Scan for the cell matching the given text and deliver its (X, Y) coordinate at center. 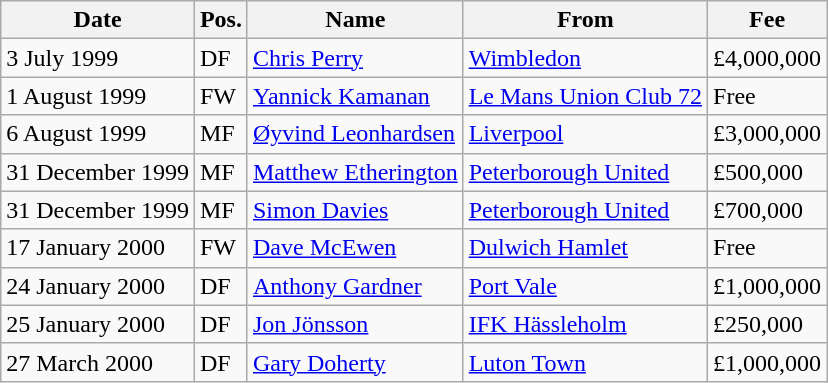
Port Vale (585, 286)
From (585, 20)
£250,000 (768, 324)
£3,000,000 (768, 134)
1 August 1999 (98, 96)
£500,000 (768, 172)
Pos. (220, 20)
Simon Davies (355, 210)
Date (98, 20)
3 July 1999 (98, 58)
£4,000,000 (768, 58)
Chris Perry (355, 58)
Yannick Kamanan (355, 96)
17 January 2000 (98, 248)
Dulwich Hamlet (585, 248)
Jon Jönsson (355, 324)
Gary Doherty (355, 362)
24 January 2000 (98, 286)
Fee (768, 20)
Le Mans Union Club 72 (585, 96)
£700,000 (768, 210)
Name (355, 20)
6 August 1999 (98, 134)
Liverpool (585, 134)
IFK Hässleholm (585, 324)
25 January 2000 (98, 324)
Wimbledon (585, 58)
Matthew Etherington (355, 172)
Anthony Gardner (355, 286)
27 March 2000 (98, 362)
Øyvind Leonhardsen (355, 134)
Luton Town (585, 362)
Dave McEwen (355, 248)
